Detect which cell encompasses the target text, then output its (x, y) center coordinate. 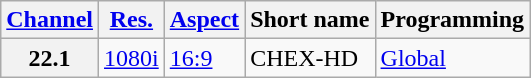
Programming (452, 20)
Aspect (204, 20)
1080i (132, 58)
22.1 (50, 58)
CHEX-HD (310, 58)
Short name (310, 20)
Res. (132, 20)
Global (452, 58)
Channel (50, 20)
16:9 (204, 58)
